Capture the cell that displays the provided text and extract its (X, Y) central coordinate. 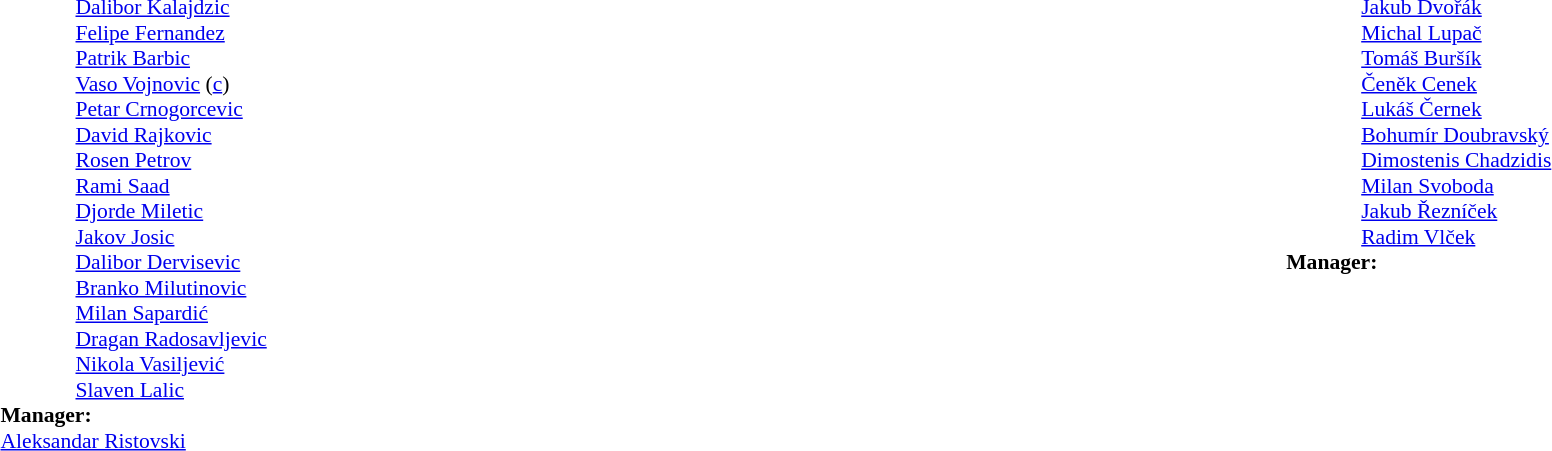
Čeněk Cenek (1456, 84)
Dragan Radosavljevic (172, 339)
Milan Svoboda (1456, 186)
Bohumír Doubravský (1456, 135)
Dimostenis Chadzidis (1456, 161)
Vaso Vojnovic (c) (172, 84)
David Rajkovic (172, 135)
Rosen Petrov (172, 161)
Radim Vlček (1456, 237)
Djorde Miletic (172, 211)
Petar Crnogorcevic (172, 109)
Slaven Lalic (172, 390)
Rami Saad (172, 186)
Jakov Josic (172, 237)
Dalibor Dervisevic (172, 263)
Milan Sapardić (172, 313)
Lukáš Černek (1456, 109)
Nikola Vasiljević (172, 365)
Michal Lupač (1456, 33)
Jakub Řezníček (1456, 211)
Tomáš Buršík (1456, 59)
Branko Milutinovic (172, 288)
Patrik Barbic (172, 59)
Felipe Fernandez (172, 33)
